Identify which cell holds the provided text, then report its [x, y] central coordinate. 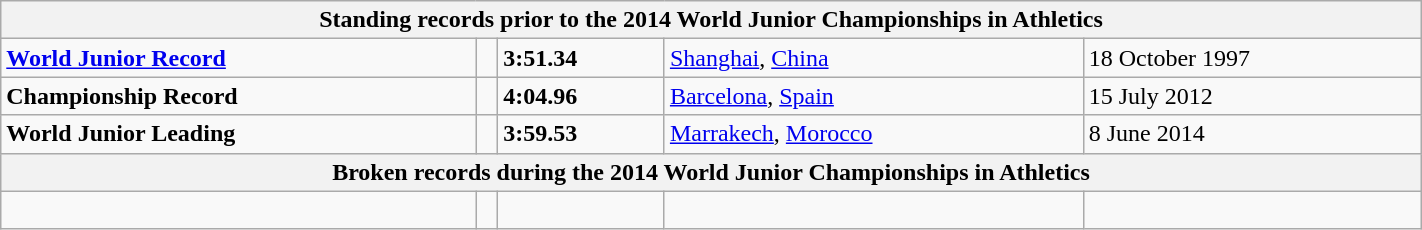
4:04.96 [582, 96]
World Junior Leading [238, 134]
Barcelona, Spain [874, 96]
3:51.34 [582, 58]
Shanghai, China [874, 58]
Standing records prior to the 2014 World Junior Championships in Athletics [711, 20]
Broken records during the 2014 World Junior Championships in Athletics [711, 172]
8 June 2014 [1252, 134]
Championship Record [238, 96]
15 July 2012 [1252, 96]
World Junior Record [238, 58]
18 October 1997 [1252, 58]
3:59.53 [582, 134]
Marrakech, Morocco [874, 134]
